Return [X, Y] of the center of cell containing provided text 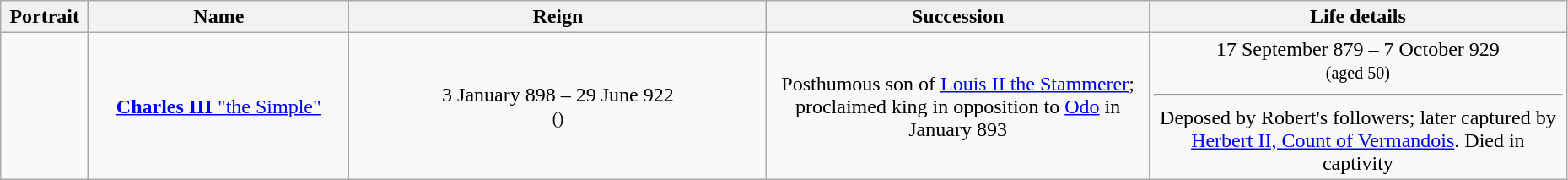
17 September 879 – 7 October 929(aged 50)Deposed by Robert's followers; later captured by Herbert II, Count of Vermandois. Died in captivity [1358, 106]
Reign [558, 17]
3 January 898 – 29 June 922() [558, 106]
Name [219, 17]
Portrait [45, 17]
Succession [958, 17]
Charles III "the Simple" [219, 106]
Life details [1358, 17]
Posthumous son of Louis II the Stammerer; proclaimed king in opposition to Odo in January 893 [958, 106]
